Capture the cell that displays the provided text and extract its [x, y] central coordinate. 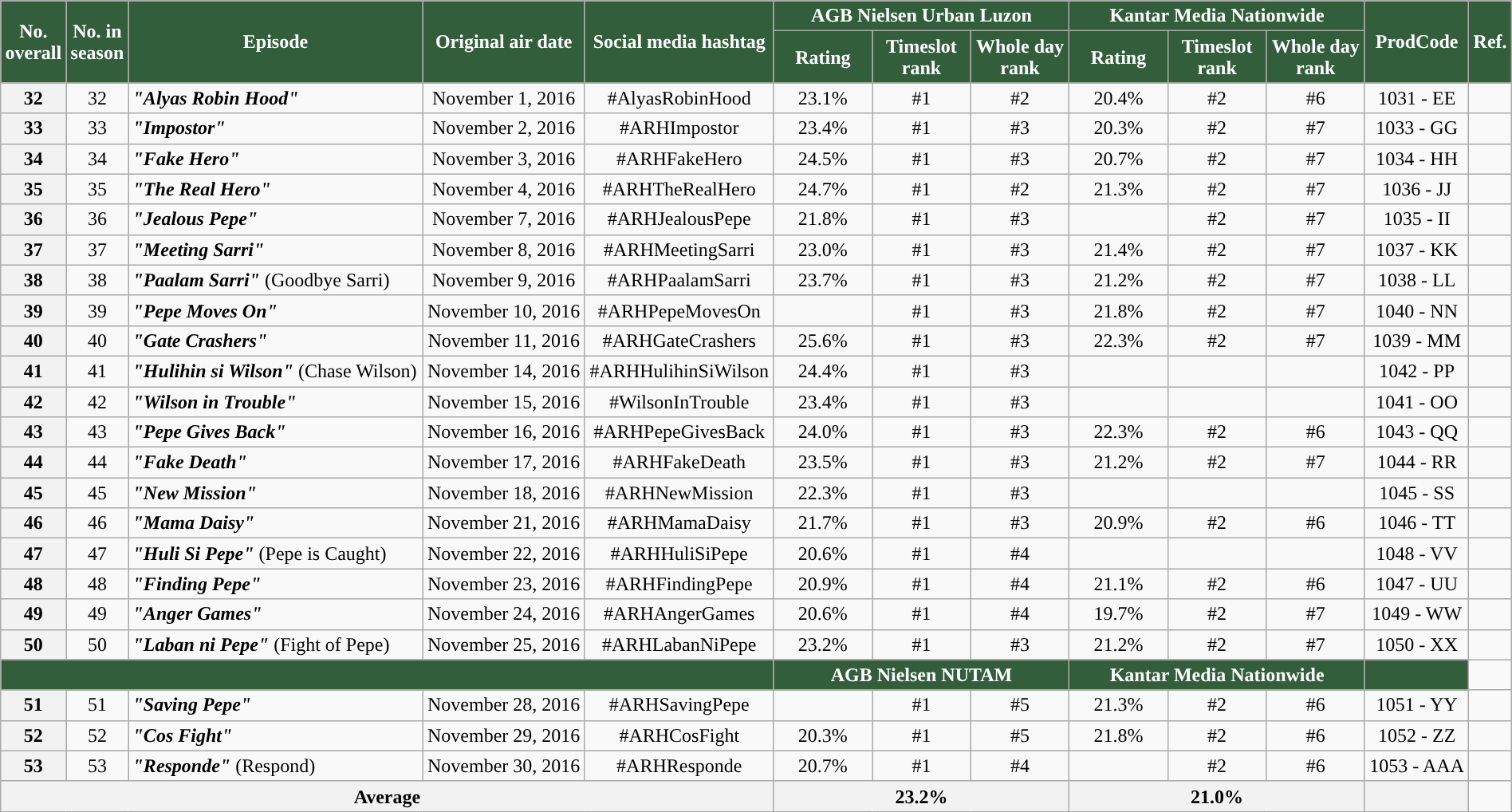
November 22, 2016 [504, 554]
#ARHFindingPepe [679, 584]
#ARHFakeHero [679, 159]
23.0% [823, 250]
"Pepe Gives Back" [276, 432]
"Fake Death" [276, 463]
#ARHMeetingSarri [679, 250]
"Meeting Sarri" [276, 250]
November 8, 2016 [504, 250]
"Impostor" [276, 128]
November 11, 2016 [504, 341]
November 4, 2016 [504, 189]
1048 - VV [1416, 554]
"Laban ni Pepe" (Fight of Pepe) [276, 644]
1044 - RR [1416, 463]
#ARHAngerGames [679, 614]
23.7% [823, 280]
November 15, 2016 [504, 401]
#ARHPepeGivesBack [679, 432]
#ARHPaalamSarri [679, 280]
"Hulihin si Wilson" (Chase Wilson) [276, 371]
#WilsonInTrouble [679, 401]
1043 - QQ [1416, 432]
November 21, 2016 [504, 523]
1049 - WW [1416, 614]
1039 - MM [1416, 341]
"Fake Hero" [276, 159]
"Cos Fight" [276, 735]
November 18, 2016 [504, 493]
21.0% [1217, 796]
1051 - YY [1416, 705]
"Saving Pepe" [276, 705]
November 10, 2016 [504, 310]
1033 - GG [1416, 128]
November 17, 2016 [504, 463]
No.overall [33, 41]
21.4% [1119, 250]
24.0% [823, 432]
November 28, 2016 [504, 705]
Episode [276, 41]
"Mama Daisy" [276, 523]
AGB Nielsen NUTAM [922, 675]
"Finding Pepe" [276, 584]
1031 - EE [1416, 98]
November 9, 2016 [504, 280]
November 25, 2016 [504, 644]
AGB Nielsen Urban Luzon [922, 16]
Ref. [1490, 41]
November 30, 2016 [504, 766]
November 14, 2016 [504, 371]
#ARHImpostor [679, 128]
1050 - XX [1416, 644]
November 2, 2016 [504, 128]
November 3, 2016 [504, 159]
"Pepe Moves On" [276, 310]
November 23, 2016 [504, 584]
Social media hashtag [679, 41]
1042 - PP [1416, 371]
1045 - SS [1416, 493]
23.1% [823, 98]
ProdCode [1416, 41]
#ARHGateCrashers [679, 341]
#ARHMamaDaisy [679, 523]
1038 - LL [1416, 280]
1040 - NN [1416, 310]
23.5% [823, 463]
November 24, 2016 [504, 614]
November 7, 2016 [504, 219]
"Huli Si Pepe" (Pepe is Caught) [276, 554]
#ARHSavingPepe [679, 705]
#ARHResponde [679, 766]
"New Mission" [276, 493]
1041 - OO [1416, 401]
20.4% [1119, 98]
21.7% [823, 523]
1046 - TT [1416, 523]
24.4% [823, 371]
24.5% [823, 159]
1036 - JJ [1416, 189]
November 29, 2016 [504, 735]
#ARHJealousPepe [679, 219]
No. inseason [97, 41]
#AlyasRobinHood [679, 98]
1034 - HH [1416, 159]
#ARHCosFight [679, 735]
"Wilson in Trouble" [276, 401]
#ARHHulihinSiWilson [679, 371]
November 1, 2016 [504, 98]
1053 - AAA [1416, 766]
November 16, 2016 [504, 432]
24.7% [823, 189]
"Responde" (Respond) [276, 766]
1047 - UU [1416, 584]
"Gate Crashers" [276, 341]
1037 - KK [1416, 250]
"The Real Hero" [276, 189]
Original air date [504, 41]
#ARHHuliSiPepe [679, 554]
"Paalam Sarri" (Goodbye Sarri) [276, 280]
#ARHTheRealHero [679, 189]
#ARHPepeMovesOn [679, 310]
1052 - ZZ [1416, 735]
#ARHNewMission [679, 493]
"Alyas Robin Hood" [276, 98]
#ARHLabanNiPepe [679, 644]
25.6% [823, 341]
"Anger Games" [276, 614]
Average [388, 796]
1035 - II [1416, 219]
21.1% [1119, 584]
19.7% [1119, 614]
"Jealous Pepe" [276, 219]
#ARHFakeDeath [679, 463]
